Determine the (x, y) coordinate at the center of the cell enclosing the given text.  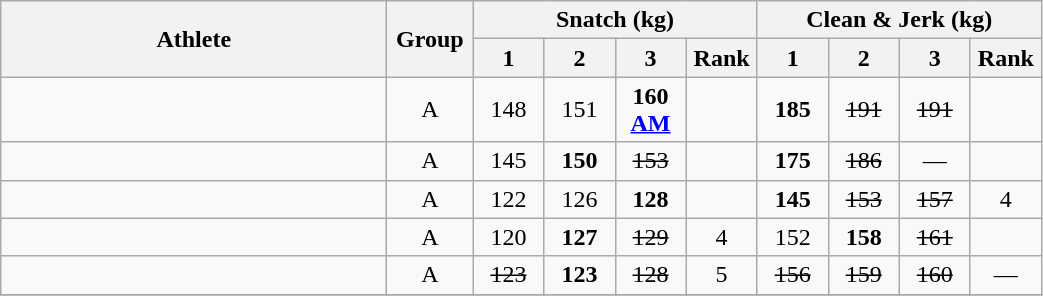
157 (934, 199)
161 (934, 237)
160 AM (650, 110)
148 (508, 110)
152 (792, 237)
160 (934, 275)
150 (580, 161)
Athlete (194, 39)
151 (580, 110)
127 (580, 237)
185 (792, 110)
Clean & Jerk (kg) (899, 20)
Snatch (kg) (615, 20)
120 (508, 237)
175 (792, 161)
158 (864, 237)
5 (722, 275)
122 (508, 199)
Group (430, 39)
126 (580, 199)
156 (792, 275)
129 (650, 237)
186 (864, 161)
159 (864, 275)
